Identify which cell holds the provided text, then report its [x, y] central coordinate. 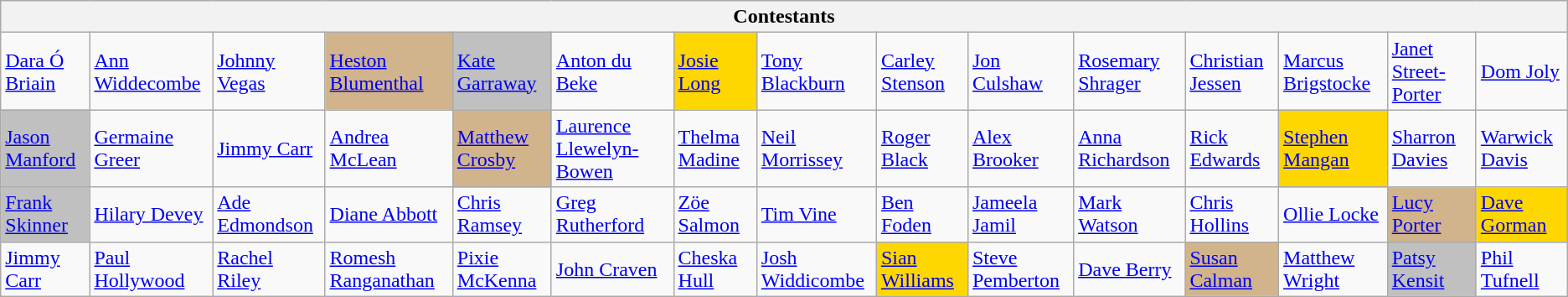
Johnny Vegas [269, 71]
Laurence Llewelyn-Bowen [612, 148]
Rick Edwards [1232, 148]
Josie Long [715, 71]
Matthew Crosby [502, 148]
Sian Williams [921, 268]
Ann Widdecombe [151, 71]
Marcus Brigstocke [1333, 71]
Tony Blackburn [816, 71]
Dave Berry [1129, 268]
Carley Stenson [921, 71]
Anton du Beke [612, 71]
Andrea McLean [389, 148]
Alex Brooker [1020, 148]
Rosemary Shrager [1129, 71]
Diane Abbott [389, 215]
Phil Tufnell [1521, 268]
Patsy Kensit [1431, 268]
Christian Jessen [1232, 71]
Cheska Hull [715, 268]
Mark Watson [1129, 215]
Dave Gorman [1521, 215]
Rachel Riley [269, 268]
Sharron Davies [1431, 148]
Roger Black [921, 148]
Warwick Davis [1521, 148]
Chris Ramsey [502, 215]
Matthew Wright [1333, 268]
Steve Pemberton [1020, 268]
Romesh Ranganathan [389, 268]
Dara Ó Briain [45, 71]
Jon Culshaw [1020, 71]
Susan Calman [1232, 268]
Anna Richardson [1129, 148]
Thelma Madine [715, 148]
Kate Garraway [502, 71]
Tim Vine [816, 215]
Jameela Jamil [1020, 215]
Heston Blumenthal [389, 71]
Zöe Salmon [715, 215]
Chris Hollins [1232, 215]
Contestants [784, 17]
Ade Edmondson [269, 215]
Jason Manford [45, 148]
Paul Hollywood [151, 268]
Janet Street-Porter [1431, 71]
Neil Morrissey [816, 148]
Lucy Porter [1431, 215]
Josh Widdicombe [816, 268]
Dom Joly [1521, 71]
Ollie Locke [1333, 215]
Germaine Greer [151, 148]
Hilary Devey [151, 215]
Frank Skinner [45, 215]
Stephen Mangan [1333, 148]
Pixie McKenna [502, 268]
Ben Foden [921, 215]
John Craven [612, 268]
Greg Rutherford [612, 215]
